Find where the given text appears and provide that cell's center as [X, Y] coordinate. 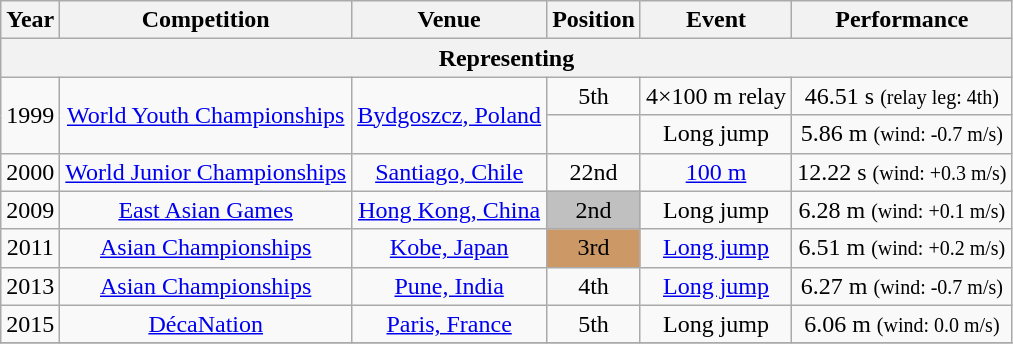
Bydgoszcz, Poland [450, 115]
Performance [902, 20]
2000 [30, 172]
3rd [594, 248]
6.28 m (wind: +0.1 m/s) [902, 210]
Event [716, 20]
6.51 m (wind: +0.2 m/s) [902, 248]
12.22 s (wind: +0.3 m/s) [902, 172]
World Youth Championships [206, 115]
East Asian Games [206, 210]
22nd [594, 172]
2nd [594, 210]
6.06 m (wind: 0.0 m/s) [902, 324]
Pune, India [450, 286]
Position [594, 20]
Santiago, Chile [450, 172]
5.86 m (wind: -0.7 m/s) [902, 134]
100 m [716, 172]
Kobe, Japan [450, 248]
2013 [30, 286]
Year [30, 20]
2015 [30, 324]
DécaNation [206, 324]
Competition [206, 20]
2009 [30, 210]
2011 [30, 248]
Representing [506, 58]
Hong Kong, China [450, 210]
4×100 m relay [716, 96]
World Junior Championships [206, 172]
46.51 s (relay leg: 4th) [902, 96]
4th [594, 286]
Paris, France [450, 324]
1999 [30, 115]
6.27 m (wind: -0.7 m/s) [902, 286]
Venue [450, 20]
